Provide the (X, Y) coordinate of the cell's center where the given text is located.  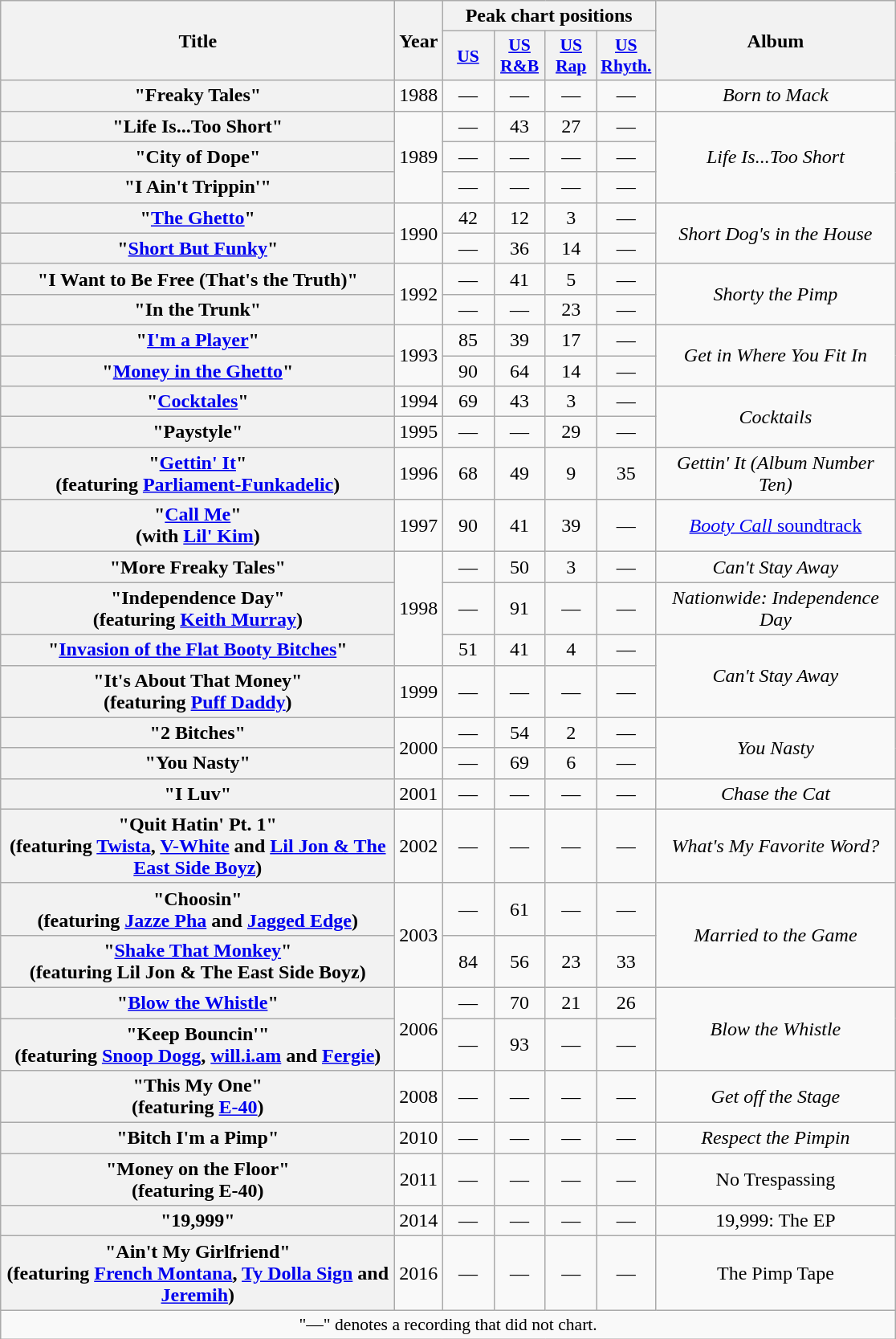
"Blow the Whistle" (198, 1002)
2014 (419, 1221)
"Short But Funky" (198, 248)
2016 (419, 1273)
"Shake That Monkey"(featuring Lil Jon & The East Side Boyz) (198, 961)
84 (468, 961)
Booty Call soundtrack (776, 525)
Born to Mack (776, 96)
"Money on the Floor"(featuring E-40) (198, 1179)
2002 (419, 846)
"Call Me"(with Lil' Kim) (198, 525)
54 (519, 733)
1996 (419, 474)
2003 (419, 935)
93 (519, 1044)
"Independence Day"(featuring Keith Murray) (198, 609)
27 (571, 126)
1993 (419, 355)
Short Dog's in the House (776, 233)
Peak chart positions (549, 16)
US (468, 56)
17 (571, 340)
"I'm a Player" (198, 340)
"—" denotes a recording that did not chart. (448, 1325)
"Choosin"(featuring Jazze Pha and Jagged Edge) (198, 909)
"In the Trunk" (198, 309)
Shorty the Pimp (776, 294)
19,999: The EP (776, 1221)
Get in Where You Fit In (776, 355)
64 (519, 370)
1990 (419, 233)
"Gettin' It"(featuring Parliament-Funkadelic) (198, 474)
"Cocktales" (198, 402)
42 (468, 218)
"Money in the Ghetto" (198, 370)
"Bitch I'm a Pimp" (198, 1138)
12 (519, 218)
Blow the Whistle (776, 1028)
"Keep Bouncin'"(featuring Snoop Dogg, will.i.am and Fergie) (198, 1044)
85 (468, 340)
USRhyth. (626, 56)
"Ain't My Girlfriend"(featuring French Montana, Ty Dolla Sign and Jeremih) (198, 1273)
"Invasion of the Flat Booty Bitches" (198, 650)
35 (626, 474)
1988 (419, 96)
1998 (419, 609)
Title (198, 40)
6 (571, 763)
Life Is...Too Short (776, 157)
Gettin' It (Album Number Ten) (776, 474)
9 (571, 474)
"You Nasty" (198, 763)
"I Ain't Trippin'" (198, 187)
70 (519, 1002)
29 (571, 432)
"Quit Hatin' Pt. 1"(featuring Twista, V-White and Lil Jon & The East Side Boyz) (198, 846)
"2 Bitches" (198, 733)
1992 (419, 294)
You Nasty (776, 748)
5 (571, 279)
Get off the Stage (776, 1097)
"This My One"(featuring E-40) (198, 1097)
1999 (419, 691)
USRap (571, 56)
"Freaky Tales" (198, 96)
USR&B (519, 56)
"I Luv" (198, 794)
Cocktails (776, 417)
2 (571, 733)
No Trespassing (776, 1179)
Chase the Cat (776, 794)
91 (519, 609)
"City of Dope" (198, 157)
4 (571, 650)
Year (419, 40)
The Pimp Tape (776, 1273)
"More Freaky Tales" (198, 567)
61 (519, 909)
36 (519, 248)
Nationwide: Independence Day (776, 609)
68 (468, 474)
"The Ghetto" (198, 218)
2000 (419, 748)
Respect the Pimpin (776, 1138)
50 (519, 567)
1995 (419, 432)
1997 (419, 525)
"I Want to Be Free (That's the Truth)" (198, 279)
56 (519, 961)
49 (519, 474)
Album (776, 40)
2001 (419, 794)
"Paystyle" (198, 432)
What's My Favorite Word? (776, 846)
1989 (419, 157)
21 (571, 1002)
"Life Is...Too Short" (198, 126)
"It's About That Money"(featuring Puff Daddy) (198, 691)
2008 (419, 1097)
26 (626, 1002)
"19,999" (198, 1221)
2011 (419, 1179)
1994 (419, 402)
2010 (419, 1138)
Married to the Game (776, 935)
2006 (419, 1028)
33 (626, 961)
51 (468, 650)
